Provide the (x, y) coordinate of the cell's center where the given text is located.  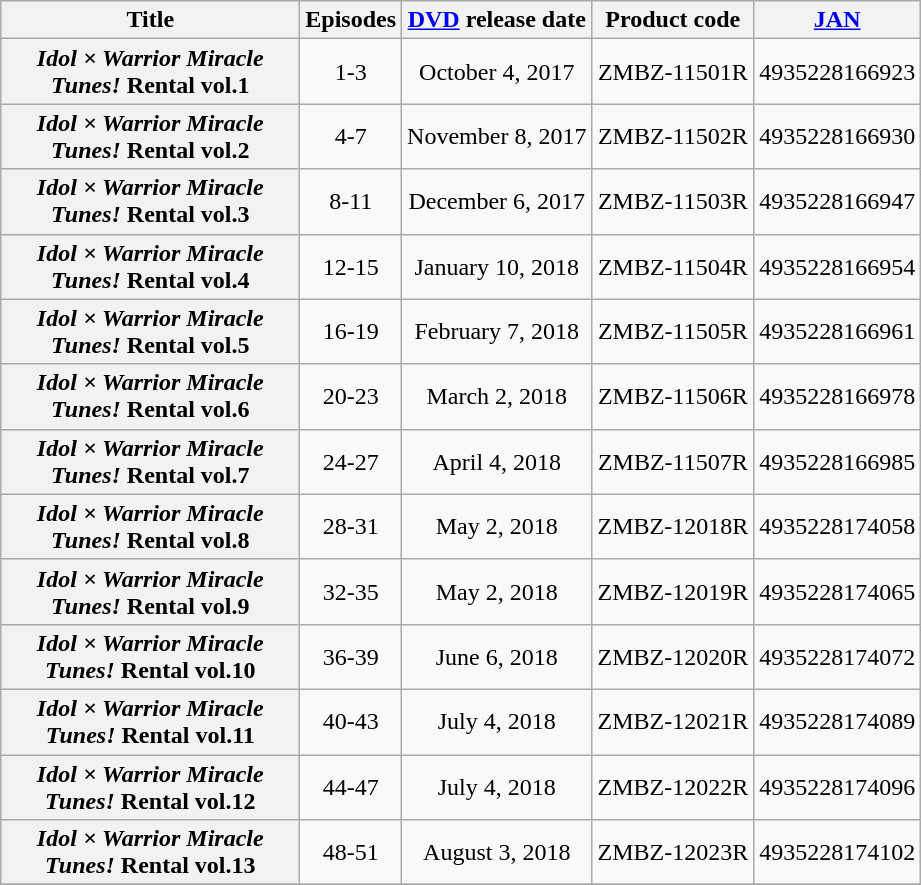
ZMBZ-11502R (673, 136)
February 7, 2018 (497, 332)
Idol × Warrior Miracle Tunes! Rental vol.4 (150, 266)
ZMBZ-12018R (673, 526)
4-7 (351, 136)
4935228174072 (838, 656)
4935228166978 (838, 396)
Episodes (351, 20)
Idol × Warrior Miracle Tunes! Rental vol.10 (150, 656)
December 6, 2017 (497, 202)
Idol × Warrior Miracle Tunes! Rental vol.6 (150, 396)
ZMBZ-12023R (673, 852)
ZMBZ-11507R (673, 462)
Idol × Warrior Miracle Tunes! Rental vol.8 (150, 526)
April 4, 2018 (497, 462)
ZMBZ-11501R (673, 72)
Idol × Warrior Miracle Tunes! Rental vol.5 (150, 332)
4935228174089 (838, 722)
44-47 (351, 786)
January 10, 2018 (497, 266)
October 4, 2017 (497, 72)
12-15 (351, 266)
1-3 (351, 72)
8-11 (351, 202)
ZMBZ-12020R (673, 656)
20-23 (351, 396)
36-39 (351, 656)
DVD release date (497, 20)
August 3, 2018 (497, 852)
16-19 (351, 332)
Title (150, 20)
JAN (838, 20)
Idol × Warrior Miracle Tunes! Rental vol.13 (150, 852)
ZMBZ-11503R (673, 202)
Idol × Warrior Miracle Tunes! Rental vol.12 (150, 786)
ZMBZ-12022R (673, 786)
4935228174096 (838, 786)
4935228174065 (838, 592)
40-43 (351, 722)
November 8, 2017 (497, 136)
48-51 (351, 852)
Idol × Warrior Miracle Tunes! Rental vol.1 (150, 72)
June 6, 2018 (497, 656)
4935228166947 (838, 202)
32-35 (351, 592)
4935228166961 (838, 332)
Idol × Warrior Miracle Tunes! Rental vol.9 (150, 592)
Idol × Warrior Miracle Tunes! Rental vol.11 (150, 722)
March 2, 2018 (497, 396)
28-31 (351, 526)
ZMBZ-11504R (673, 266)
ZMBZ-12021R (673, 722)
4935228174102 (838, 852)
ZMBZ-12019R (673, 592)
4935228166954 (838, 266)
ZMBZ-11505R (673, 332)
4935228174058 (838, 526)
Idol × Warrior Miracle Tunes! Rental vol.2 (150, 136)
Idol × Warrior Miracle Tunes! Rental vol.7 (150, 462)
4935228166930 (838, 136)
Idol × Warrior Miracle Tunes! Rental vol.3 (150, 202)
ZMBZ-11506R (673, 396)
4935228166923 (838, 72)
4935228166985 (838, 462)
24-27 (351, 462)
Product code (673, 20)
